Find where the given text appears and provide that cell's center as [x, y] coordinate. 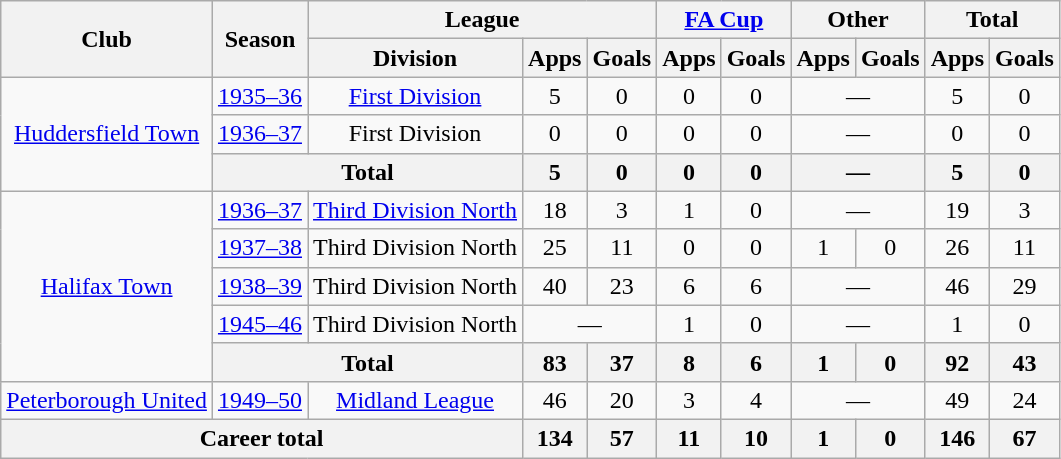
43 [1025, 362]
Midland League [416, 400]
Peterborough United [107, 400]
10 [756, 438]
Career total [262, 438]
4 [756, 400]
57 [622, 438]
Season [260, 39]
Halifax Town [107, 286]
134 [555, 438]
49 [957, 400]
1935–36 [260, 96]
Division [416, 58]
25 [555, 248]
Huddersfield Town [107, 134]
29 [1025, 286]
FA Cup [724, 20]
1937–38 [260, 248]
24 [1025, 400]
19 [957, 210]
Club [107, 39]
18 [555, 210]
League [482, 20]
23 [622, 286]
92 [957, 362]
40 [555, 286]
8 [689, 362]
146 [957, 438]
Other [858, 20]
20 [622, 400]
37 [622, 362]
67 [1025, 438]
26 [957, 248]
1949–50 [260, 400]
1945–46 [260, 324]
83 [555, 362]
1938–39 [260, 286]
